For the text-containing cell, return its midpoint in [X, Y] coordinate format. 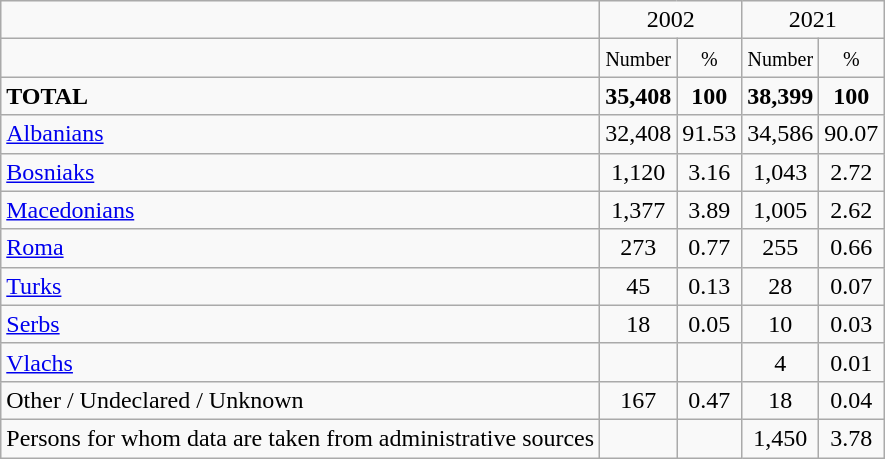
32,408 [638, 134]
2.72 [852, 172]
0.03 [852, 324]
Vlachs [300, 362]
10 [780, 324]
0.04 [852, 400]
1,450 [780, 438]
Serbs [300, 324]
2.62 [852, 210]
0.13 [710, 286]
1,120 [638, 172]
TOTAL [300, 96]
2021 [813, 20]
167 [638, 400]
38,399 [780, 96]
Persons for whom data are taken from administrative sources [300, 438]
273 [638, 248]
1,043 [780, 172]
Macedonians [300, 210]
Other / Undeclared / Unknown [300, 400]
28 [780, 286]
3.16 [710, 172]
255 [780, 248]
0.01 [852, 362]
Albanians [300, 134]
1,377 [638, 210]
0.05 [710, 324]
3.78 [852, 438]
90.07 [852, 134]
35,408 [638, 96]
45 [638, 286]
1,005 [780, 210]
2002 [671, 20]
91.53 [710, 134]
34,586 [780, 134]
Turks [300, 286]
0.47 [710, 400]
3.89 [710, 210]
0.07 [852, 286]
4 [780, 362]
Roma [300, 248]
0.77 [710, 248]
Bosniaks [300, 172]
0.66 [852, 248]
